Extract the (X, Y) coordinate from the center of the cell holding the provided text.  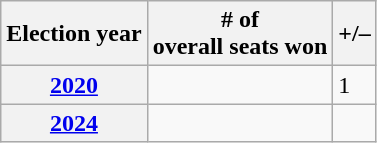
2020 (74, 85)
Election year (74, 34)
2024 (74, 123)
+/– (354, 34)
# ofoverall seats won (240, 34)
1 (354, 85)
